Find where the given text appears and provide that cell's center as [x, y] coordinate. 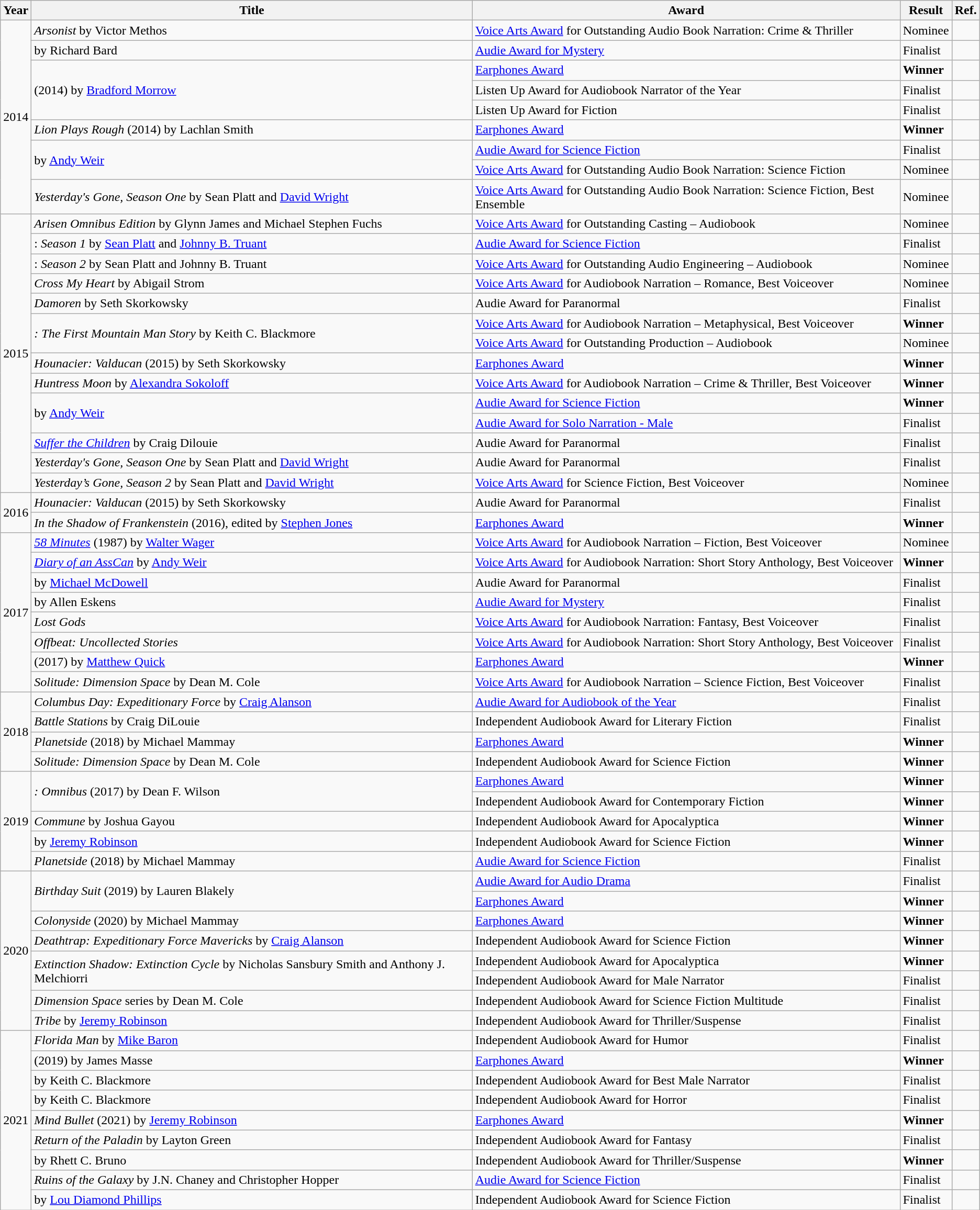
(2014) by Bradford Morrow [252, 90]
Audie Award for Audiobook of the Year [686, 702]
Independent Audiobook Award for Literary Fiction [686, 722]
Offbeat: Uncollected Stories [252, 642]
by Rhett C. Bruno [252, 1160]
Voice Arts Award for Audiobook Narration – Metaphysical, Best Voiceover [686, 323]
Yesterday’s Gone, Season 2 by Sean Platt and David Wright [252, 483]
Independent Audiobook Award for Humor [686, 1040]
(2019) by James Masse [252, 1060]
Voice Arts Award for Audiobook Narration: Fantasy, Best Voiceover [686, 622]
2018 [16, 732]
Battle Stations by Craig DiLouie [252, 722]
Mind Bullet (2021) by Jeremy Robinson [252, 1120]
Columbus Day: Expeditionary Force by Craig Alanson [252, 702]
Lion Plays Rough (2014) by Lachlan Smith [252, 130]
Commune by Joshua Gayou [252, 821]
: The First Mountain Man Story by Keith C. Blackmore [252, 333]
Arisen Omnibus Edition by Glynn James and Michael Stephen Fuchs [252, 223]
Dimension Space series by Dean M. Cole [252, 1001]
Audie Award for Solo Narration - Male [686, 423]
Colonyside (2020) by Michael Mammay [252, 921]
Damoren by Seth Skorkowsky [252, 304]
: Season 2 by Sean Platt and Johnny B. Truant [252, 263]
Birthday Suit (2019) by Lauren Blakely [252, 891]
(2017) by Matthew Quick [252, 662]
Listen Up Award for Audiobook Narrator of the Year [686, 90]
Return of the Paladin by Layton Green [252, 1140]
by Richard Bard [252, 50]
Ruins of the Galaxy by J.N. Chaney and Christopher Hopper [252, 1180]
Voice Arts Award for Outstanding Casting – Audiobook [686, 223]
Audie Award for Audio Drama [686, 881]
Voice Arts Award for Audiobook Narration – Crime & Thriller, Best Voiceover [686, 383]
In the Shadow of Frankenstein (2016), edited by Stephen Jones [252, 522]
Deathtrap: Expeditionary Force Mavericks by Craig Alanson [252, 941]
2016 [16, 512]
Voice Arts Award for Science Fiction, Best Voiceover [686, 483]
Voice Arts Award for Audiobook Narration – Romance, Best Voiceover [686, 284]
by Lou Diamond Phillips [252, 1200]
Voice Arts Award for Outstanding Audio Book Narration: Science Fiction, Best Ensemble [686, 197]
Independent Audiobook Award for Science Fiction Multitude [686, 1001]
Independent Audiobook Award for Fantasy [686, 1140]
Voice Arts Award for Outstanding Production – Audiobook [686, 343]
Florida Man by Mike Baron [252, 1040]
2019 [16, 821]
Year [16, 10]
Ref. [965, 10]
Lost Gods [252, 622]
58 Minutes (1987) by Walter Wager [252, 542]
Independent Audiobook Award for Horror [686, 1100]
2017 [16, 612]
Listen Up Award for Fiction [686, 110]
Voice Arts Award for Outstanding Audio Engineering – Audiobook [686, 263]
2020 [16, 950]
Voice Arts Award for Audiobook Narration – Fiction, Best Voiceover [686, 542]
: Omnibus (2017) by Dean F. Wilson [252, 791]
Arsonist by Victor Methos [252, 30]
Independent Audiobook Award for Best Male Narrator [686, 1080]
by Allen Eskens [252, 602]
Independent Audiobook Award for Male Narrator [686, 981]
Result [926, 10]
Suffer the Children by Craig Dilouie [252, 443]
Cross My Heart by Abigail Strom [252, 284]
Huntress Moon by Alexandra Sokoloff [252, 383]
Voice Arts Award for Audiobook Narration – Science Fiction, Best Voiceover [686, 682]
Tribe by Jeremy Robinson [252, 1021]
2021 [16, 1120]
Diary of an AssCan by Andy Weir [252, 562]
by Jeremy Robinson [252, 841]
by Michael McDowell [252, 582]
Title [252, 10]
Voice Arts Award for Outstanding Audio Book Narration: Crime & Thriller [686, 30]
Extinction Shadow: Extinction Cycle by Nicholas Sansbury Smith and Anthony J. Melchiorri [252, 971]
2015 [16, 353]
Voice Arts Award for Outstanding Audio Book Narration: Science Fiction [686, 170]
2014 [16, 117]
Award [686, 10]
Independent Audiobook Award for Contemporary Fiction [686, 801]
: Season 1 by Sean Platt and Johnny B. Truant [252, 243]
